Scan for the cell matching the given text and deliver its [X, Y] coordinate at center. 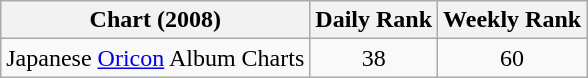
60 [512, 58]
Weekly Rank [512, 20]
Chart (2008) [156, 20]
Japanese Oricon Album Charts [156, 58]
Daily Rank [374, 20]
38 [374, 58]
